Determine the [X, Y] coordinate at the center of the cell enclosing the given text.  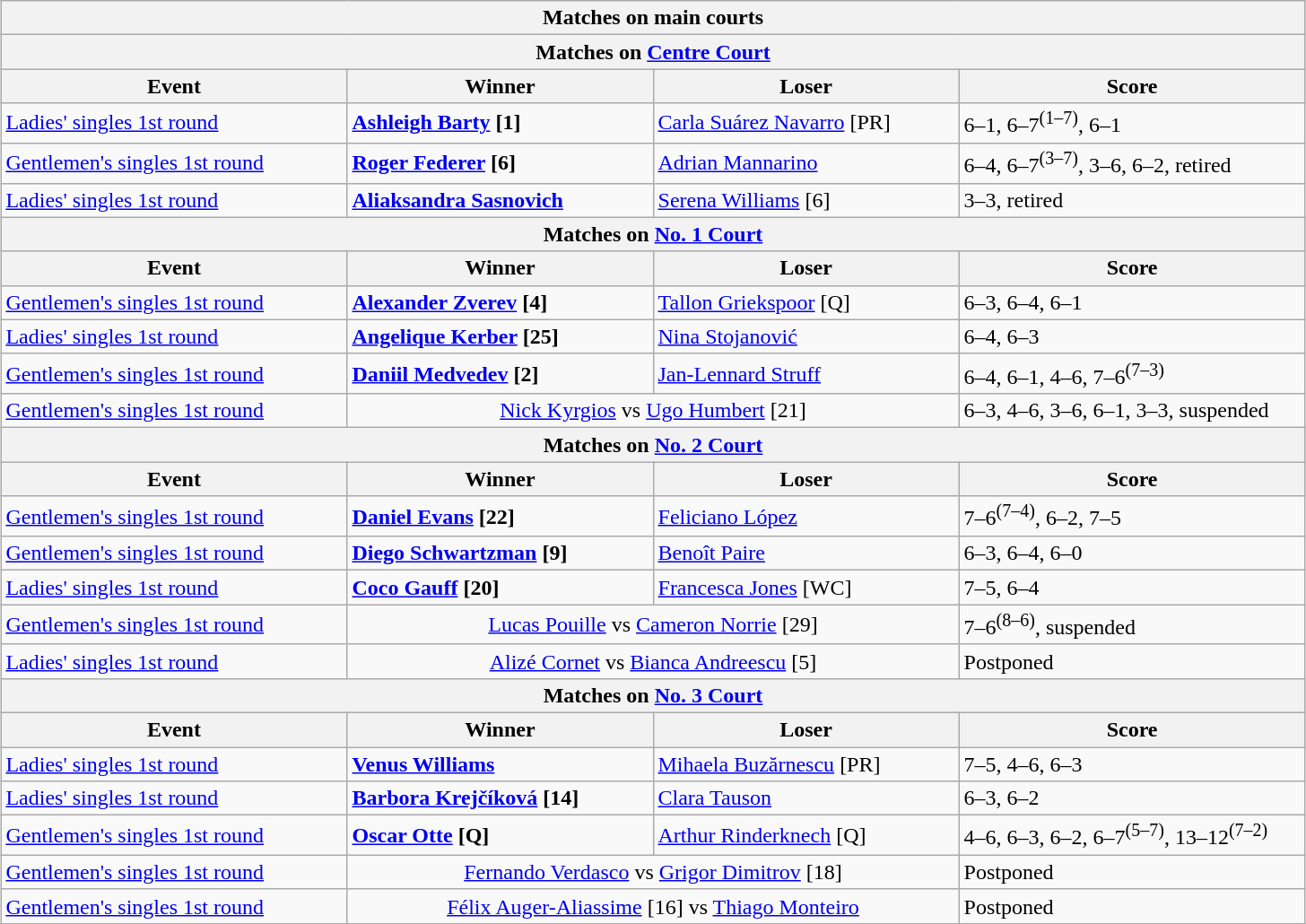
Roger Federer [6] [501, 163]
Lucas Pouille vs Cameron Norrie [29] [653, 624]
7–5, 6–4 [1132, 588]
Ashleigh Barty [1] [501, 124]
6–1, 6–7(1–7), 6–1 [1132, 124]
4–6, 6–3, 6–2, 6–7(5–7), 13–12(7–2) [1132, 836]
Clara Tauson [805, 798]
Diego Schwartzman [9] [501, 554]
6–3, 6–2 [1132, 798]
Mihaela Buzărnescu [PR] [805, 764]
6–3, 6–4, 6–0 [1132, 554]
3–3, retired [1132, 200]
Nick Kyrgios vs Ugo Humbert [21] [653, 411]
Daniel Evans [22] [501, 517]
Fernando Verdasco vs Grigor Dimitrov [18] [653, 872]
Feliciano López [805, 517]
7–6(8–6), suspended [1132, 624]
7–5, 4–6, 6–3 [1132, 764]
Alexander Zverev [4] [501, 302]
Matches on Centre Court [653, 52]
6–4, 6–1, 4–6, 7–6(7–3) [1132, 373]
Francesca Jones [WC] [805, 588]
Venus Williams [501, 764]
Tallon Griekspoor [Q] [805, 302]
Matches on No. 3 Court [653, 695]
Benoît Paire [805, 554]
Barbora Krejčíková [14] [501, 798]
Matches on main courts [653, 18]
Carla Suárez Navarro [PR] [805, 124]
Adrian Mannarino [805, 163]
6–3, 4–6, 3–6, 6–1, 3–3, suspended [1132, 411]
Matches on No. 2 Court [653, 445]
Serena Williams [6] [805, 200]
6–3, 6–4, 6–1 [1132, 302]
Alizé Cornet vs Bianca Andreescu [5] [653, 661]
6–4, 6–3 [1132, 336]
Daniil Medvedev [2] [501, 373]
Matches on No. 1 Court [653, 234]
Félix Auger-Aliassime [16] vs Thiago Monteiro [653, 906]
Aliaksandra Sasnovich [501, 200]
Jan-Lennard Struff [805, 373]
Coco Gauff [20] [501, 588]
Angelique Kerber [25] [501, 336]
Nina Stojanović [805, 336]
7–6(7–4), 6–2, 7–5 [1132, 517]
6–4, 6–7(3–7), 3–6, 6–2, retired [1132, 163]
Arthur Rinderknech [Q] [805, 836]
Oscar Otte [Q] [501, 836]
